Identify which cell holds the provided text, then report its (x, y) central coordinate. 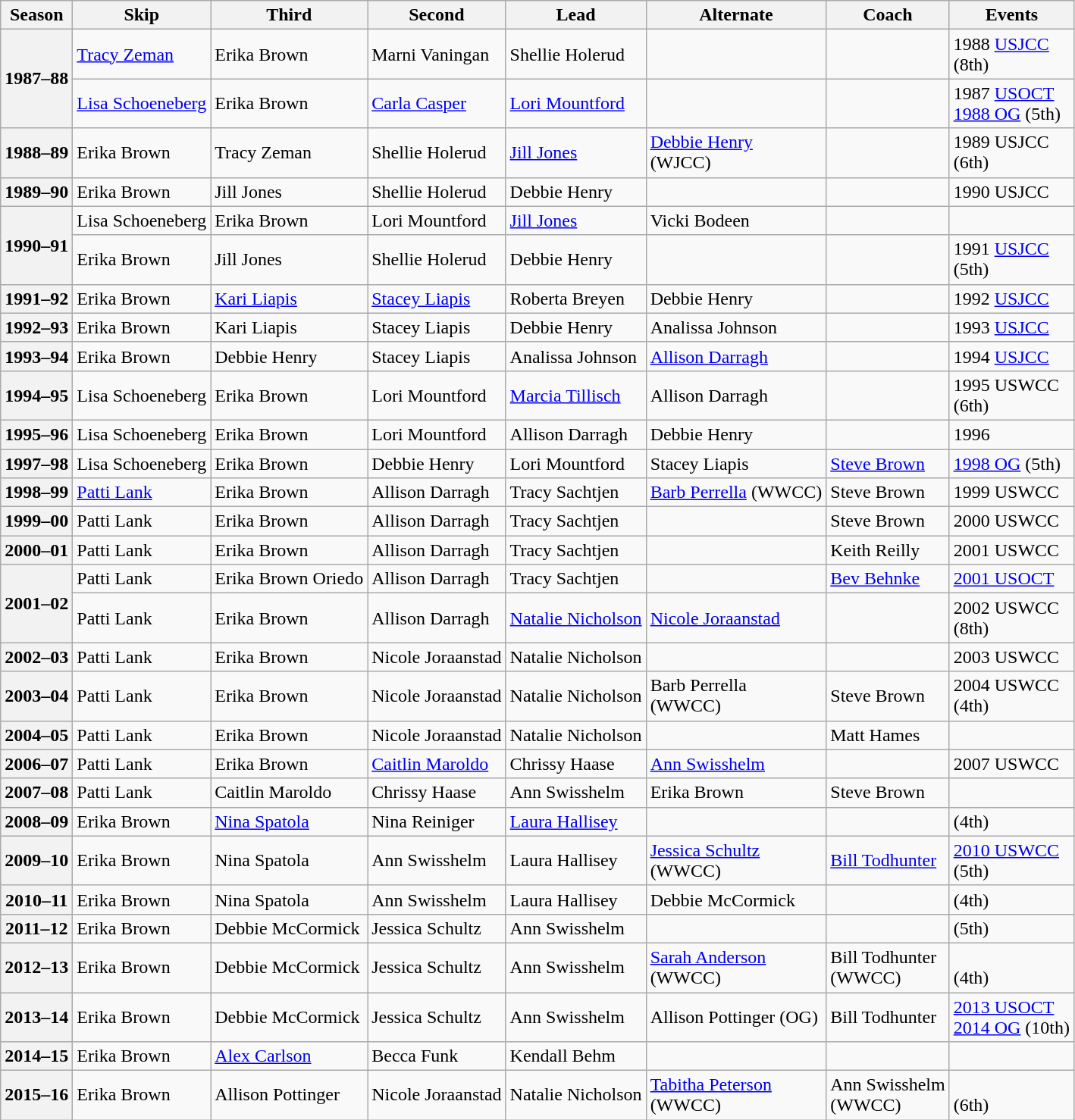
(6th) (1011, 1096)
1992 USJCC (1011, 299)
2002–03 (36, 657)
2009–10 (36, 861)
Keith Reilly (888, 550)
Alex Carlson (290, 1056)
2006–07 (36, 764)
1988 USJCC (8th) (1011, 55)
1991 USJCC (5th) (1011, 259)
1988–89 (36, 153)
2008–09 (36, 821)
1995 USWCC (6th) (1011, 396)
2007 USWCC (1011, 764)
1998–99 (36, 493)
1998 OG (5th) (1011, 463)
Season (36, 15)
2000–01 (36, 550)
2001 USOCT (1011, 579)
Third (290, 15)
Events (1011, 15)
1989–90 (36, 192)
Bill Todhunter(WWCC) (888, 967)
2000 USWCC (1011, 521)
Matt Hames (888, 735)
Bev Behnke (888, 579)
Nina Reiniger (437, 821)
Lead (576, 15)
1987 USOCT 1988 OG (5th) (1011, 103)
2013–14 (36, 1017)
(5th) (1011, 928)
Allison Pottinger (290, 1096)
2011–12 (36, 928)
2013 USOCT 2014 OG (10th) (1011, 1017)
Skip (142, 15)
Jessica Schultz(WWCC) (736, 861)
2004 USWCC (4th) (1011, 696)
1993–94 (36, 356)
2010 USWCC (5th) (1011, 861)
Second (437, 15)
Marni Vaningan (437, 55)
Debbie Henry(WJCC) (736, 153)
Barb Perrella(WWCC) (736, 696)
Erika Brown Oriedo (290, 579)
Coach (888, 15)
2012–13 (36, 967)
1999–00 (36, 521)
Tabitha Peterson(WWCC) (736, 1096)
Allison Pottinger (OG) (736, 1017)
1993 USJCC (1011, 327)
2007–08 (36, 793)
Ann Swisshelm(WWCC) (888, 1096)
Roberta Breyen (576, 299)
1995–96 (36, 434)
Alternate (736, 15)
Sarah Anderson(WWCC) (736, 967)
Becca Funk (437, 1056)
1999 USWCC (1011, 493)
2004–05 (36, 735)
2014–15 (36, 1056)
1990–91 (36, 246)
2015–16 (36, 1096)
1987–88 (36, 79)
2001 USWCC (1011, 550)
Kendall Behm (576, 1056)
1989 USJCC (6th) (1011, 153)
1990 USJCC (1011, 192)
2003–04 (36, 696)
1997–98 (36, 463)
Vicki Bodeen (736, 221)
1991–92 (36, 299)
1994–95 (36, 396)
Marcia Tillisch (576, 396)
2003 USWCC (1011, 657)
2001–02 (36, 603)
2002 USWCC (8th) (1011, 618)
Carla Casper (437, 103)
1994 USJCC (1011, 356)
Barb Perrella (WWCC) (736, 493)
2010–11 (36, 899)
1992–93 (36, 327)
1996 (1011, 434)
